Determine the (x, y) coordinate at the center of the cell enclosing the given text.  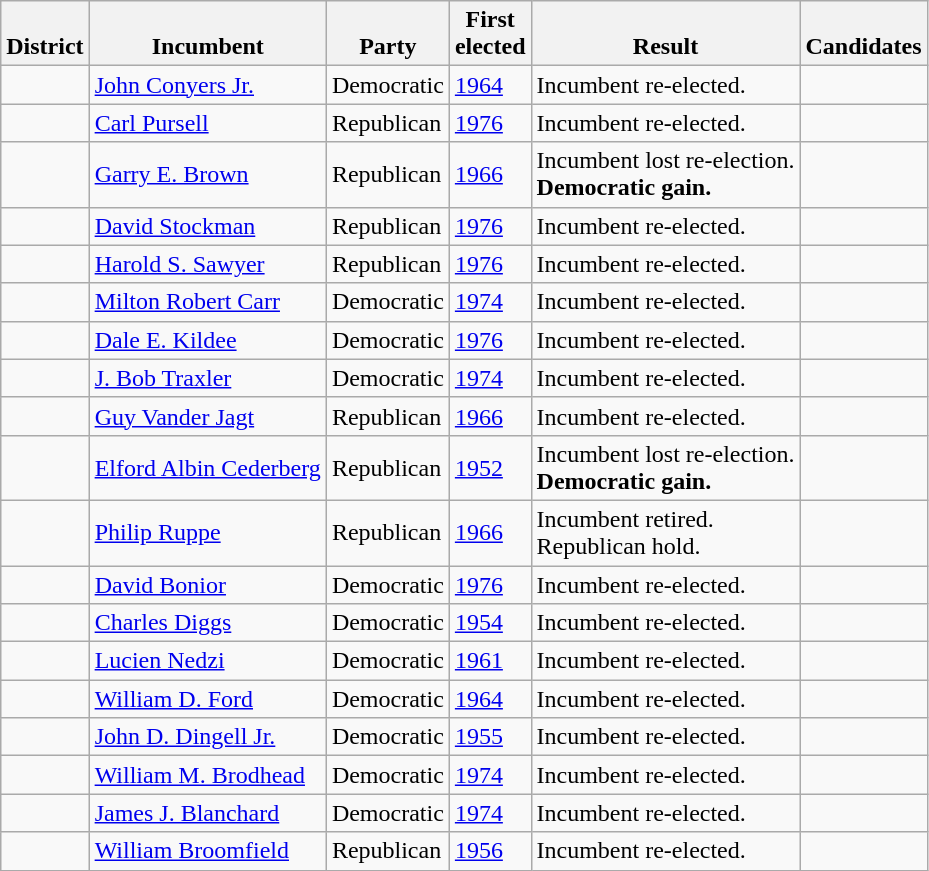
David Stockman (208, 226)
David Bonior (208, 585)
John Conyers Jr. (208, 85)
Garry E. Brown (208, 174)
William D. Ford (208, 699)
Candidates (864, 34)
Charles Diggs (208, 623)
John D. Dingell Jr. (208, 737)
James J. Blanchard (208, 813)
Incumbent (208, 34)
Carl Pursell (208, 123)
1955 (490, 737)
Dale E. Kildee (208, 340)
1961 (490, 661)
Milton Robert Carr (208, 302)
1954 (490, 623)
J. Bob Traxler (208, 378)
1956 (490, 851)
William M. Brodhead (208, 775)
Harold S. Sawyer (208, 264)
Guy Vander Jagt (208, 416)
1952 (490, 468)
Elford Albin Cederberg (208, 468)
Incumbent retired.Republican hold. (666, 532)
District (45, 34)
Philip Ruppe (208, 532)
Result (666, 34)
Party (388, 34)
Lucien Nedzi (208, 661)
William Broomfield (208, 851)
Firstelected (490, 34)
